For the text-containing cell, return its midpoint in [X, Y] coordinate format. 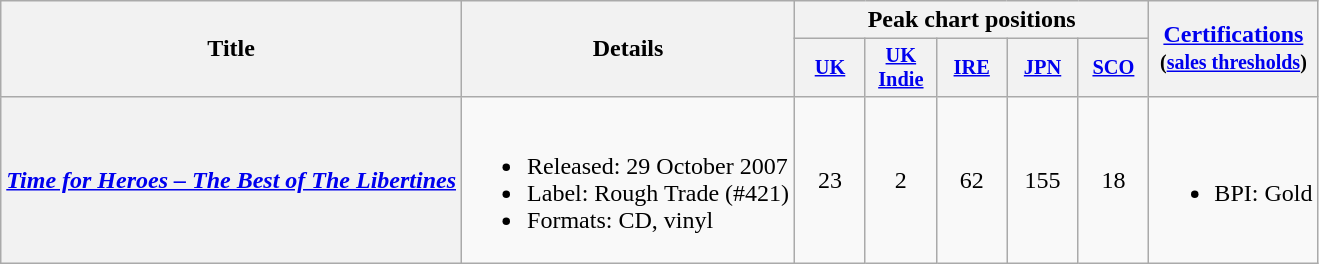
62 [972, 180]
18 [1114, 180]
UK [830, 68]
Peak chart positions [972, 20]
IRE [972, 68]
155 [1042, 180]
Time for Heroes – The Best of The Libertines [232, 180]
JPN [1042, 68]
23 [830, 180]
SCO [1114, 68]
Details [628, 49]
BPI: Gold [1234, 180]
2 [900, 180]
Title [232, 49]
Released: 29 October 2007Label: Rough Trade (#421)Formats: CD, vinyl [628, 180]
Certifications(sales thresholds) [1234, 49]
UKIndie [900, 68]
